Pinpoint the cell where the given text exists, returning its (x, y) midpoint coordinate. 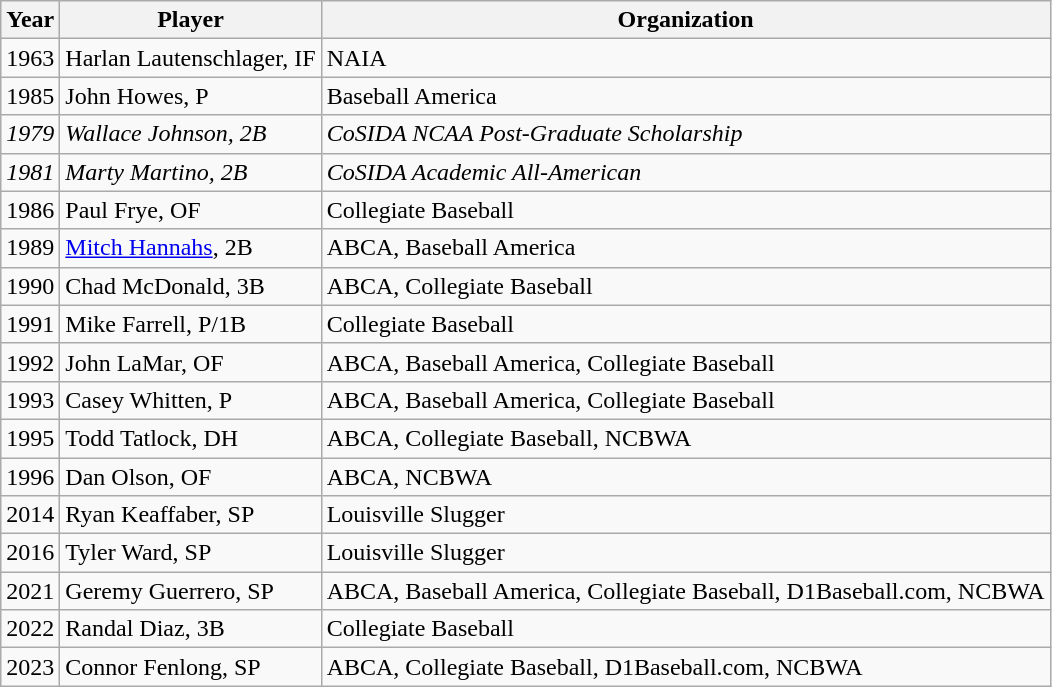
Player (190, 20)
1963 (30, 58)
Mitch Hannahs, 2B (190, 248)
John Howes, P (190, 96)
1981 (30, 172)
2022 (30, 629)
2023 (30, 667)
1986 (30, 210)
ABCA, Collegiate Baseball, D1Baseball.com, NCBWA (686, 667)
ABCA, Collegiate Baseball (686, 286)
Chad McDonald, 3B (190, 286)
CoSIDA NCAA Post-Graduate Scholarship (686, 134)
Ryan Keaffaber, SP (190, 515)
1995 (30, 438)
Connor Fenlong, SP (190, 667)
1985 (30, 96)
ABCA, Baseball America, Collegiate Baseball, D1Baseball.com, NCBWA (686, 591)
Organization (686, 20)
Year (30, 20)
1989 (30, 248)
Harlan Lautenschlager, IF (190, 58)
Marty Martino, 2B (190, 172)
ABCA, Baseball America (686, 248)
Mike Farrell, P/1B (190, 324)
Todd Tatlock, DH (190, 438)
1990 (30, 286)
NAIA (686, 58)
Casey Whitten, P (190, 400)
1993 (30, 400)
Paul Frye, OF (190, 210)
2014 (30, 515)
2021 (30, 591)
Wallace Johnson, 2B (190, 134)
Randal Diaz, 3B (190, 629)
Dan Olson, OF (190, 477)
Geremy Guerrero, SP (190, 591)
ABCA, NCBWA (686, 477)
1996 (30, 477)
Tyler Ward, SP (190, 553)
CoSIDA Academic All-American (686, 172)
1991 (30, 324)
1979 (30, 134)
Baseball America (686, 96)
John LaMar, OF (190, 362)
1992 (30, 362)
2016 (30, 553)
ABCA, Collegiate Baseball, NCBWA (686, 438)
